Return [x, y] of the center of cell containing provided text 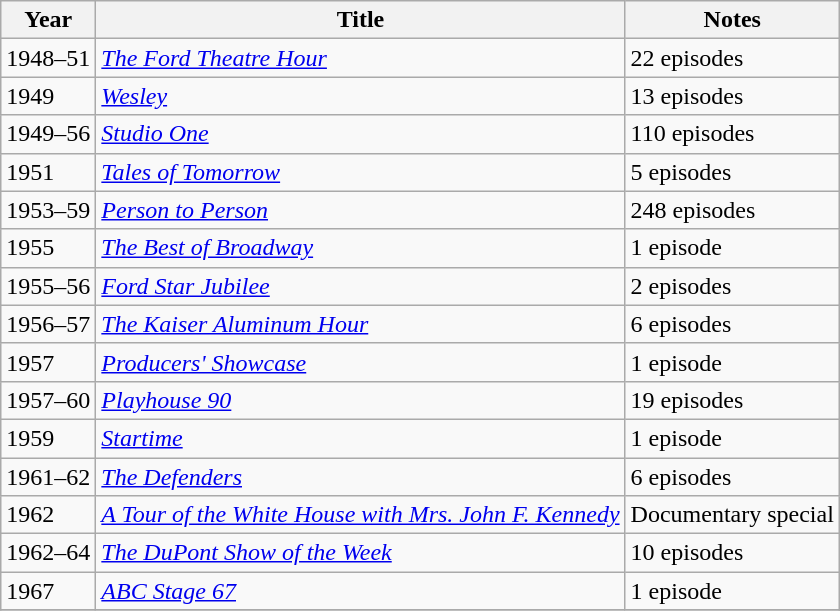
Playhouse 90 [360, 400]
Startime [360, 438]
The Ford Theatre Hour [360, 58]
The DuPont Show of the Week [360, 553]
19 episodes [732, 400]
Tales of Tomorrow [360, 172]
1957 [48, 362]
1953–59 [48, 210]
2 episodes [732, 286]
Ford Star Jubilee [360, 286]
1961–62 [48, 477]
ABC Stage 67 [360, 591]
Producers' Showcase [360, 362]
The Best of Broadway [360, 248]
Documentary special [732, 515]
Wesley [360, 96]
1967 [48, 591]
The Defenders [360, 477]
1949–56 [48, 134]
1955 [48, 248]
5 episodes [732, 172]
110 episodes [732, 134]
The Kaiser Aluminum Hour [360, 324]
1948–51 [48, 58]
1956–57 [48, 324]
22 episodes [732, 58]
1957–60 [48, 400]
13 episodes [732, 96]
Studio One [360, 134]
A Tour of the White House with Mrs. John F. Kennedy [360, 515]
1962 [48, 515]
Notes [732, 20]
1949 [48, 96]
Person to Person [360, 210]
10 episodes [732, 553]
Year [48, 20]
1955–56 [48, 286]
Title [360, 20]
1959 [48, 438]
248 episodes [732, 210]
1962–64 [48, 553]
1951 [48, 172]
